Return the (x, y) coordinate for the center point of the cell that contains the specified text.  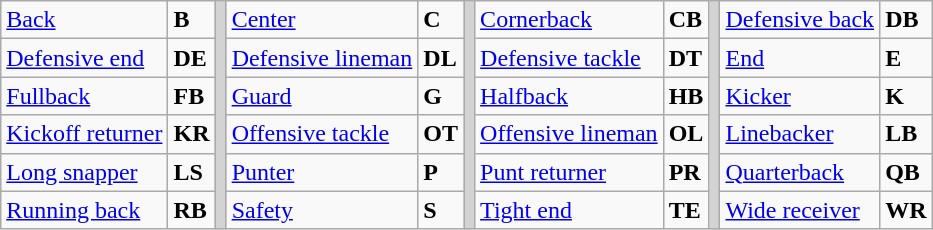
P (441, 172)
Guard (322, 96)
Fullback (84, 96)
Punt returner (570, 172)
Cornerback (570, 20)
LB (906, 134)
QB (906, 172)
DL (441, 58)
DE (192, 58)
Punter (322, 172)
Kickoff returner (84, 134)
Kicker (800, 96)
Defensive lineman (322, 58)
Defensive tackle (570, 58)
S (441, 210)
PR (686, 172)
G (441, 96)
B (192, 20)
Safety (322, 210)
OT (441, 134)
TE (686, 210)
CB (686, 20)
Back (84, 20)
HB (686, 96)
LS (192, 172)
Offensive tackle (322, 134)
WR (906, 210)
DB (906, 20)
KR (192, 134)
Center (322, 20)
End (800, 58)
Tight end (570, 210)
Halfback (570, 96)
Long snapper (84, 172)
Offensive lineman (570, 134)
Quarterback (800, 172)
Defensive back (800, 20)
Defensive end (84, 58)
E (906, 58)
Wide receiver (800, 210)
RB (192, 210)
K (906, 96)
Running back (84, 210)
C (441, 20)
OL (686, 134)
DT (686, 58)
FB (192, 96)
Linebacker (800, 134)
